Find where the given text appears and provide that cell's center as [X, Y] coordinate. 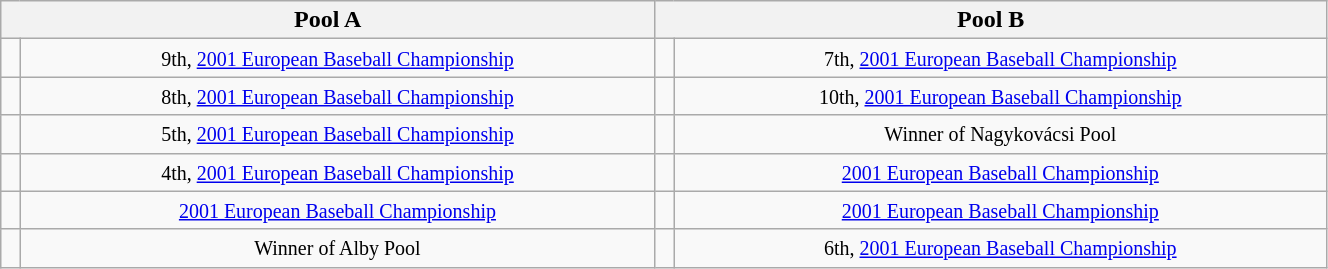
6th, 2001 European Baseball Championship [1000, 248]
8th, 2001 European Baseball Championship [338, 96]
Winner of Alby Pool [338, 248]
4th, 2001 European Baseball Championship [338, 172]
5th, 2001 European Baseball Championship [338, 134]
9th, 2001 European Baseball Championship [338, 58]
7th, 2001 European Baseball Championship [1000, 58]
Pool A [328, 20]
10th, 2001 European Baseball Championship [1000, 96]
Pool B [991, 20]
Winner of Nagykovácsi Pool [1000, 134]
